Extract the [x, y] coordinate from the center of the cell holding the provided text.  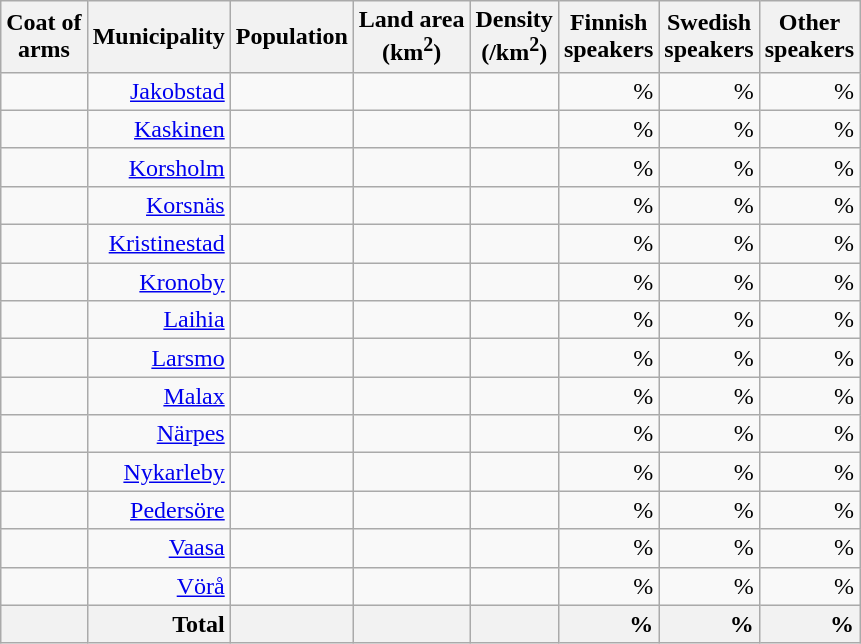
Coat ofarms [44, 37]
Finnishspeakers [608, 37]
Jakobstad [158, 91]
Kristinestad [158, 244]
Kronoby [158, 282]
Kaskinen [158, 129]
Vaasa [158, 548]
Swedishspeakers [709, 37]
Vörå [158, 586]
Närpes [158, 434]
Korsnäs [158, 205]
Population [292, 37]
Otherspeakers [809, 37]
Land area(km2) [412, 37]
Density(/km2) [514, 37]
Korsholm [158, 167]
Total [158, 624]
Larsmo [158, 358]
Nykarleby [158, 472]
Pedersöre [158, 510]
Malax [158, 396]
Laihia [158, 320]
Municipality [158, 37]
